Find where the given text appears and provide that cell's center as [x, y] coordinate. 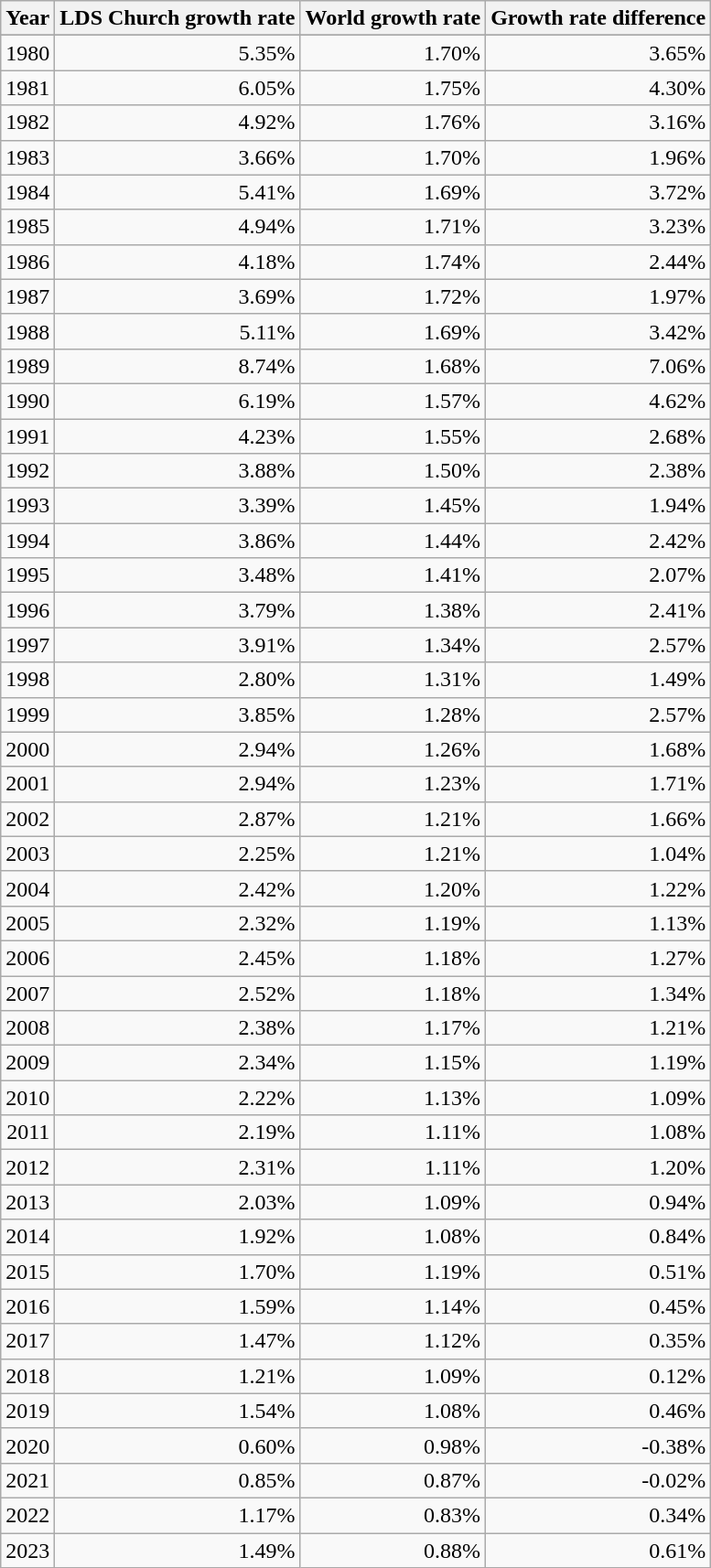
0.12% [598, 1376]
1980 [27, 53]
1991 [27, 436]
0.85% [178, 1480]
4.30% [598, 88]
2.44% [598, 262]
2.31% [178, 1167]
6.19% [178, 401]
8.74% [178, 366]
2022 [27, 1515]
3.85% [178, 714]
5.11% [178, 331]
2.32% [178, 923]
1999 [27, 714]
1993 [27, 506]
1992 [27, 471]
2017 [27, 1341]
3.72% [598, 192]
1996 [27, 610]
1.92% [178, 1237]
0.46% [598, 1411]
1.66% [598, 819]
1986 [27, 262]
0.84% [598, 1237]
2008 [27, 1028]
2.87% [178, 819]
2015 [27, 1272]
4.92% [178, 123]
2000 [27, 749]
2005 [27, 923]
1.94% [598, 506]
2001 [27, 784]
3.66% [178, 157]
1.50% [393, 471]
Growth rate difference [598, 18]
3.42% [598, 331]
2009 [27, 1063]
0.87% [393, 1480]
2.45% [178, 958]
1994 [27, 541]
1982 [27, 123]
1.26% [393, 749]
0.94% [598, 1202]
1.74% [393, 262]
1998 [27, 680]
4.23% [178, 436]
1.44% [393, 541]
1.97% [598, 296]
1983 [27, 157]
1981 [27, 88]
1.54% [178, 1411]
2.68% [598, 436]
1.04% [598, 854]
2002 [27, 819]
3.86% [178, 541]
1.38% [393, 610]
1.22% [598, 888]
4.94% [178, 227]
2.34% [178, 1063]
1.75% [393, 88]
4.18% [178, 262]
3.65% [598, 53]
1.57% [393, 401]
2.25% [178, 854]
0.88% [393, 1551]
2019 [27, 1411]
3.91% [178, 645]
1984 [27, 192]
2010 [27, 1098]
2.19% [178, 1133]
LDS Church growth rate [178, 18]
2.80% [178, 680]
3.79% [178, 610]
3.69% [178, 296]
1.47% [178, 1341]
2.22% [178, 1098]
1985 [27, 227]
2021 [27, 1480]
1995 [27, 575]
2013 [27, 1202]
0.61% [598, 1551]
1.31% [393, 680]
0.45% [598, 1306]
2004 [27, 888]
2023 [27, 1551]
-0.38% [598, 1445]
2.03% [178, 1202]
1997 [27, 645]
2.41% [598, 610]
1.96% [598, 157]
3.23% [598, 227]
3.88% [178, 471]
1.27% [598, 958]
1.76% [393, 123]
0.51% [598, 1272]
7.06% [598, 366]
1.59% [178, 1306]
2018 [27, 1376]
1.41% [393, 575]
2014 [27, 1237]
2011 [27, 1133]
1.23% [393, 784]
0.35% [598, 1341]
1990 [27, 401]
1.14% [393, 1306]
4.62% [598, 401]
1.12% [393, 1341]
3.39% [178, 506]
0.98% [393, 1445]
1.72% [393, 296]
1.45% [393, 506]
2.52% [178, 993]
2.07% [598, 575]
1.55% [393, 436]
World growth rate [393, 18]
2006 [27, 958]
0.83% [393, 1515]
2012 [27, 1167]
2007 [27, 993]
1988 [27, 331]
2020 [27, 1445]
Year [27, 18]
2003 [27, 854]
3.48% [178, 575]
6.05% [178, 88]
2016 [27, 1306]
3.16% [598, 123]
1987 [27, 296]
1989 [27, 366]
0.60% [178, 1445]
1.15% [393, 1063]
0.34% [598, 1515]
5.35% [178, 53]
5.41% [178, 192]
-0.02% [598, 1480]
1.28% [393, 714]
